Detect which cell encompasses the target text, then output its [x, y] center coordinate. 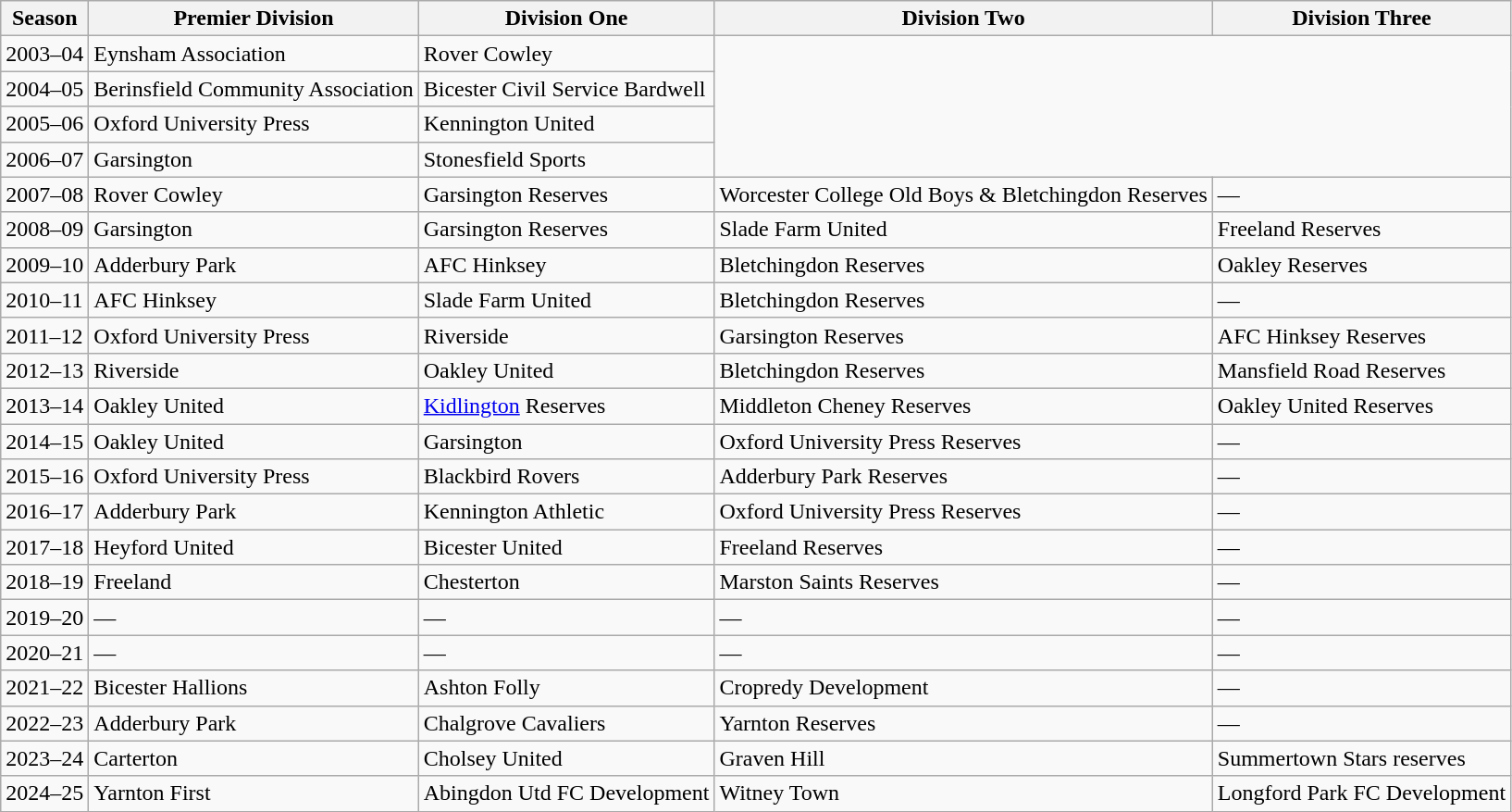
Oakley United Reserves [1361, 406]
Chesterton [566, 582]
Middleton Cheney Reserves [963, 406]
Kennington Athletic [566, 512]
2010–11 [44, 300]
2007–08 [44, 194]
Cropredy Development [963, 688]
2004–05 [44, 89]
2019–20 [44, 618]
Worcester College Old Boys & Bletchingdon Reserves [963, 194]
2023–24 [44, 758]
2012–13 [44, 370]
Bicester United [566, 547]
2003–04 [44, 54]
Carterton [254, 758]
Abingdon Utd FC Development [566, 793]
Marston Saints Reserves [963, 582]
Heyford United [254, 547]
Witney Town [963, 793]
Mansfield Road Reserves [1361, 370]
Blackbird Rovers [566, 477]
Chalgrove Cavaliers [566, 723]
2021–22 [44, 688]
Division Three [1361, 19]
2013–14 [44, 406]
Kidlington Reserves [566, 406]
2006–07 [44, 159]
2022–23 [44, 723]
2016–17 [44, 512]
Yarnton Reserves [963, 723]
Berinsfield Community Association [254, 89]
Stonesfield Sports [566, 159]
2005–06 [44, 124]
Ashton Folly [566, 688]
Freeland [254, 582]
2017–18 [44, 547]
2018–19 [44, 582]
2009–10 [44, 265]
Yarnton First [254, 793]
Division Two [963, 19]
AFC Hinksey Reserves [1361, 335]
Oakley Reserves [1361, 265]
2014–15 [44, 442]
2024–25 [44, 793]
2011–12 [44, 335]
2015–16 [44, 477]
Cholsey United [566, 758]
Graven Hill [963, 758]
Kennington United [566, 124]
Adderbury Park Reserves [963, 477]
Eynsham Association [254, 54]
Summertown Stars reserves [1361, 758]
Longford Park FC Development [1361, 793]
Division One [566, 19]
Bicester Hallions [254, 688]
Bicester Civil Service Bardwell [566, 89]
2020–21 [44, 653]
Premier Division [254, 19]
2008–09 [44, 230]
Season [44, 19]
